Find where the given text appears and provide that cell's center as (x, y) coordinate. 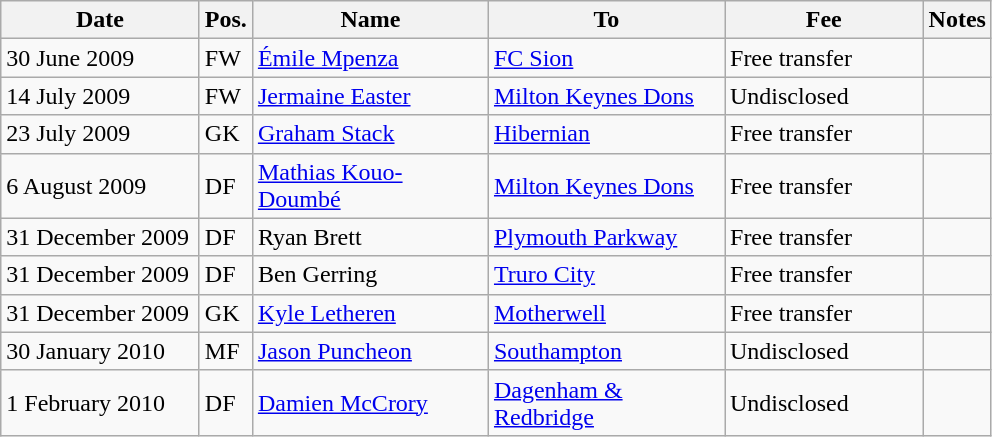
Motherwell (606, 313)
Name (370, 20)
30 January 2010 (100, 351)
Graham Stack (370, 134)
Jason Puncheon (370, 351)
Ryan Brett (370, 237)
23 July 2009 (100, 134)
Mathias Kouo-Doumbé (370, 186)
Notes (957, 20)
Fee (824, 20)
14 July 2009 (100, 96)
Truro City (606, 275)
MF (226, 351)
Ben Gerring (370, 275)
1 February 2010 (100, 402)
Dagenham & Redbridge (606, 402)
Plymouth Parkway (606, 237)
Kyle Letheren (370, 313)
Hibernian (606, 134)
FC Sion (606, 58)
Jermaine Easter (370, 96)
Émile Mpenza (370, 58)
Damien McCrory (370, 402)
30 June 2009 (100, 58)
To (606, 20)
Pos. (226, 20)
6 August 2009 (100, 186)
Date (100, 20)
Southampton (606, 351)
